Find where the given text appears and provide that cell's center as [x, y] coordinate. 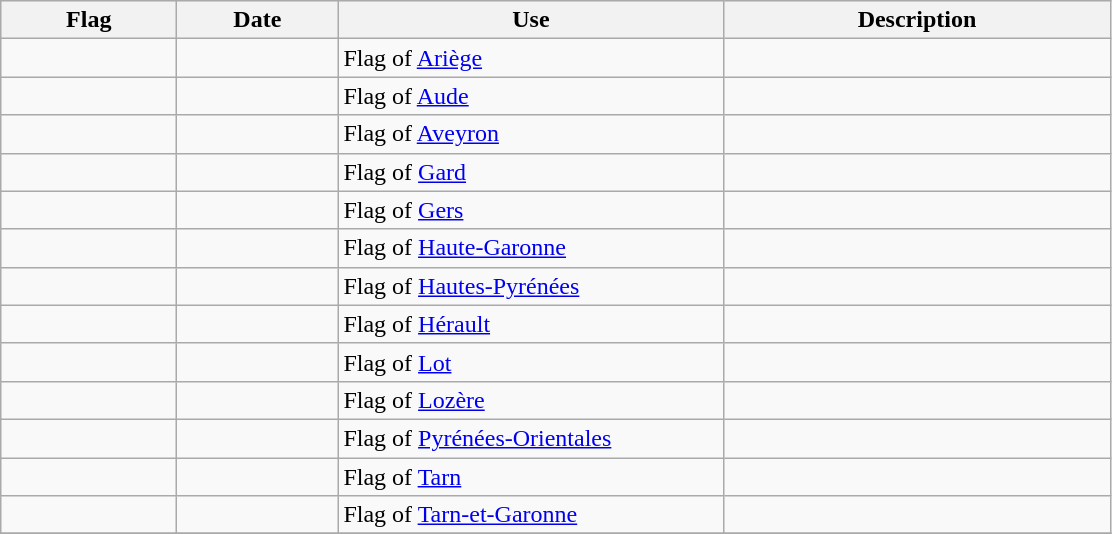
Flag of Tarn [531, 477]
Flag [89, 20]
Flag of Haute-Garonne [531, 248]
Flag of Lozère [531, 400]
Flag of Lot [531, 362]
Flag of Tarn-et-Garonne [531, 515]
Flag of Ariège [531, 58]
Flag of Aveyron [531, 134]
Flag of Gard [531, 172]
Flag of Hautes-Pyrénées [531, 286]
Flag of Hérault [531, 324]
Flag of Pyrénées-Orientales [531, 438]
Date [258, 20]
Description [917, 20]
Use [531, 20]
Flag of Aude [531, 96]
Flag of Gers [531, 210]
